For the text-containing cell, return its midpoint in [X, Y] coordinate format. 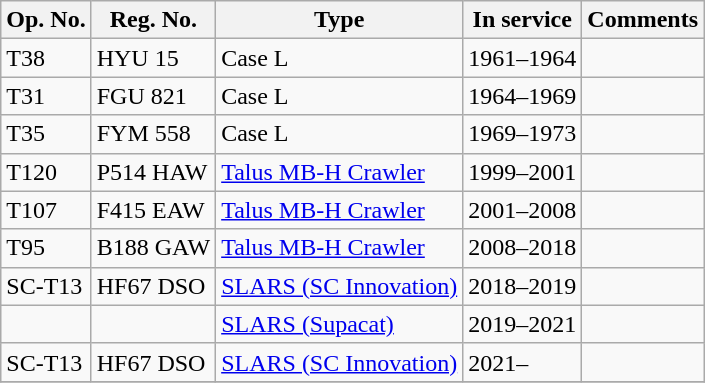
T120 [46, 172]
T35 [46, 134]
Comments [643, 20]
T31 [46, 96]
F415 EAW [153, 210]
1969–1973 [522, 134]
2019–2021 [522, 324]
FGU 821 [153, 96]
In service [522, 20]
Type [340, 20]
T38 [46, 58]
Op. No. [46, 20]
1999–2001 [522, 172]
HYU 15 [153, 58]
P514 HAW [153, 172]
Reg. No. [153, 20]
2018–2019 [522, 286]
FYM 558 [153, 134]
1961–1964 [522, 58]
2008–2018 [522, 248]
T95 [46, 248]
2001–2008 [522, 210]
2021– [522, 362]
T107 [46, 210]
SLARS (Supacat) [340, 324]
1964–1969 [522, 96]
B188 GAW [153, 248]
